Output the [x, y] coordinate of the center of the cell containing the given text.  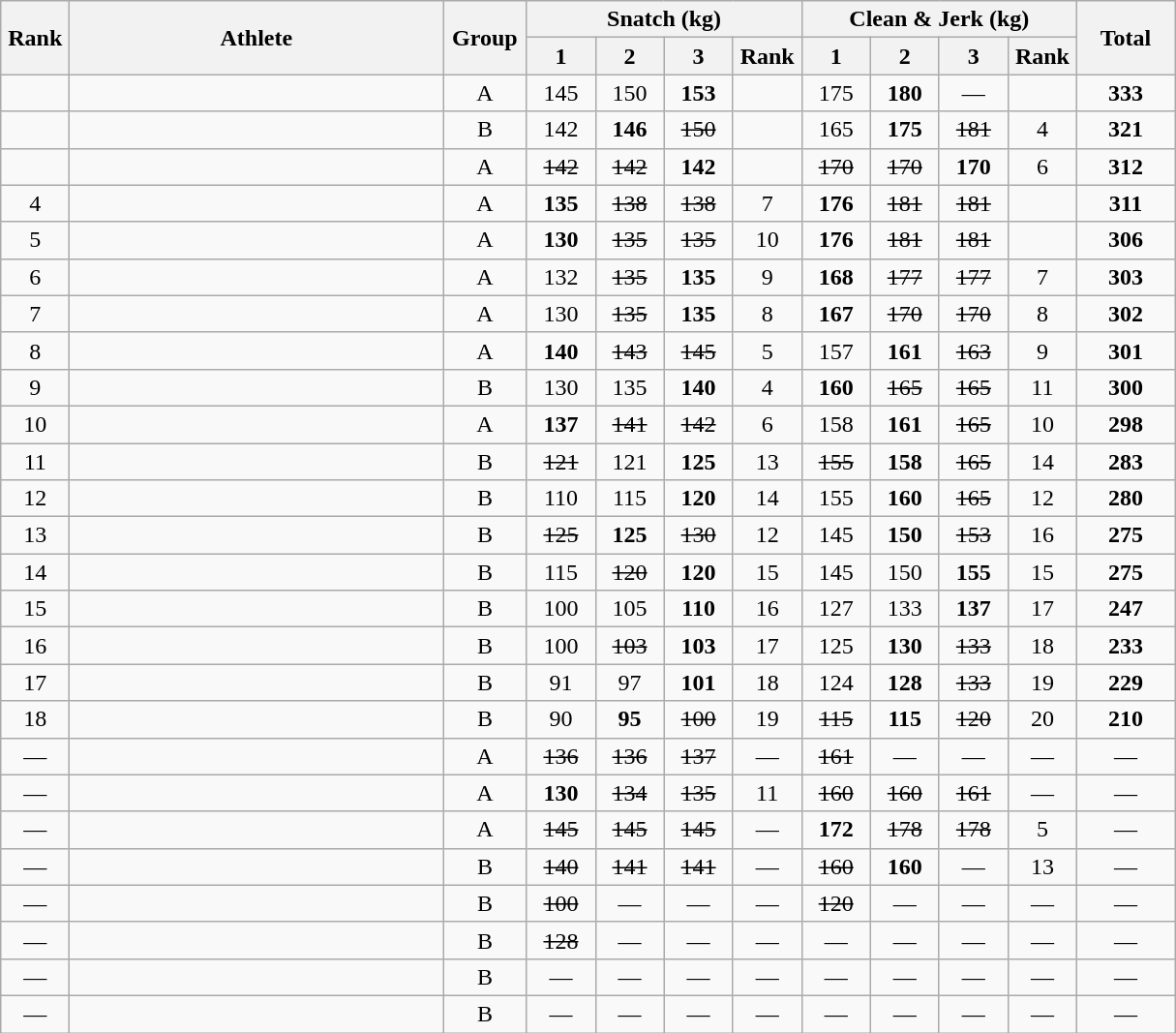
311 [1125, 203]
97 [629, 683]
146 [629, 130]
233 [1125, 646]
167 [836, 314]
280 [1125, 499]
300 [1125, 387]
20 [1041, 719]
91 [561, 683]
Group [485, 38]
312 [1125, 167]
127 [836, 609]
95 [629, 719]
Clean & Jerk (kg) [939, 19]
210 [1125, 719]
163 [974, 350]
333 [1125, 93]
301 [1125, 350]
90 [561, 719]
Total [1125, 38]
247 [1125, 609]
229 [1125, 683]
321 [1125, 130]
143 [629, 350]
168 [836, 277]
303 [1125, 277]
134 [629, 793]
105 [629, 609]
Snatch (kg) [664, 19]
157 [836, 350]
Athlete [256, 38]
132 [561, 277]
302 [1125, 314]
124 [836, 683]
306 [1125, 240]
172 [836, 830]
283 [1125, 462]
298 [1125, 424]
180 [904, 93]
101 [699, 683]
